Identify which cell holds the provided text, then report its [x, y] central coordinate. 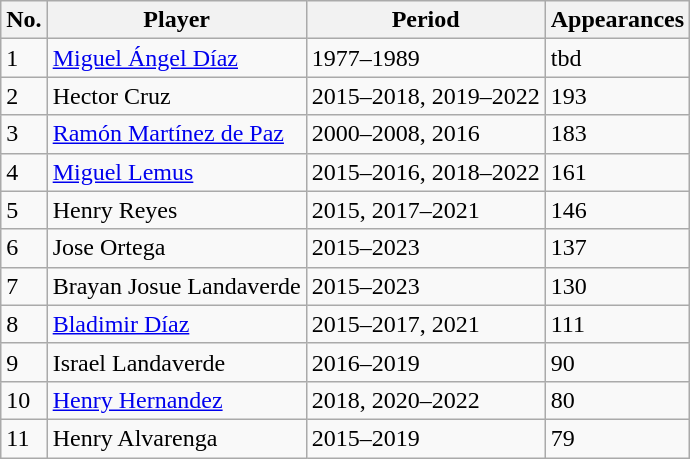
Hector Cruz [176, 96]
Israel Landaverde [176, 362]
Period [426, 20]
183 [617, 134]
Ramón Martínez de Paz [176, 134]
Henry Reyes [176, 210]
9 [24, 362]
2015–2016, 2018–2022 [426, 172]
2016–2019 [426, 362]
Jose Ortega [176, 248]
Brayan Josue Landaverde [176, 286]
Henry Hernandez [176, 400]
Miguel Ángel Díaz [176, 58]
2015–2017, 2021 [426, 324]
Player [176, 20]
No. [24, 20]
2015–2018, 2019–2022 [426, 96]
Appearances [617, 20]
161 [617, 172]
tbd [617, 58]
2018, 2020–2022 [426, 400]
80 [617, 400]
11 [24, 438]
90 [617, 362]
137 [617, 248]
111 [617, 324]
6 [24, 248]
1977–1989 [426, 58]
Bladimir Díaz [176, 324]
2 [24, 96]
1 [24, 58]
10 [24, 400]
3 [24, 134]
4 [24, 172]
7 [24, 286]
Miguel Lemus [176, 172]
Henry Alvarenga [176, 438]
130 [617, 286]
2000–2008, 2016 [426, 134]
8 [24, 324]
2015, 2017–2021 [426, 210]
2015–2019 [426, 438]
79 [617, 438]
5 [24, 210]
193 [617, 96]
146 [617, 210]
